Identify which cell holds the provided text, then report its (x, y) central coordinate. 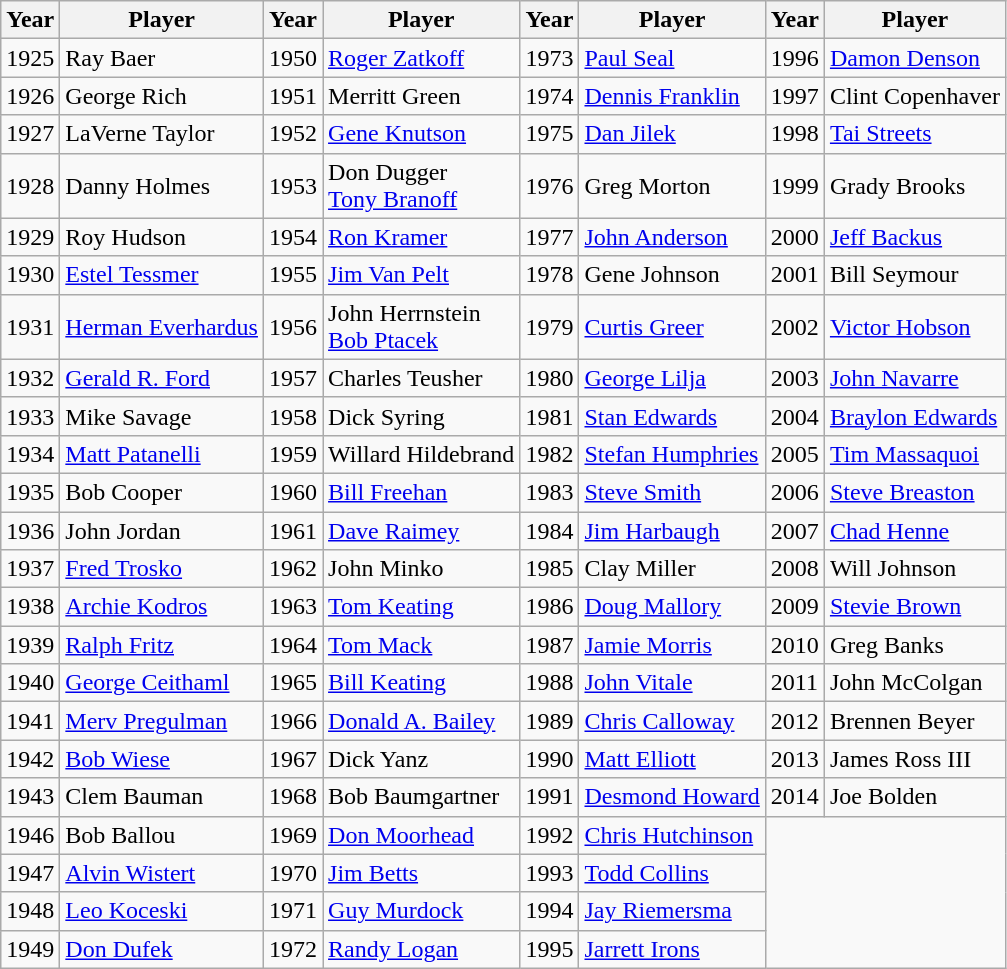
Todd Collins (672, 873)
Ron Kramer (422, 237)
Clay Miller (672, 569)
George Rich (162, 96)
Merv Pregulman (162, 721)
1995 (550, 949)
Roger Zatkoff (422, 58)
Curtis Greer (672, 326)
Willard Hildebrand (422, 454)
2009 (794, 607)
Charles Teusher (422, 378)
1955 (292, 275)
1991 (550, 797)
Jay Riemersma (672, 911)
1989 (550, 721)
Dick Syring (422, 416)
1993 (550, 873)
1957 (292, 378)
Doug Mallory (672, 607)
Matt Elliott (672, 759)
1963 (292, 607)
2003 (794, 378)
Alvin Wistert (162, 873)
1954 (292, 237)
Stevie Brown (914, 607)
1950 (292, 58)
Herman Everhardus (162, 326)
1988 (550, 683)
2013 (794, 759)
1964 (292, 645)
1948 (30, 911)
1983 (550, 492)
John McColgan (914, 683)
1946 (30, 835)
1997 (794, 96)
1925 (30, 58)
Bill Freehan (422, 492)
1931 (30, 326)
Greg Banks (914, 645)
George Lilja (672, 378)
2000 (794, 237)
Desmond Howard (672, 797)
Brennen Beyer (914, 721)
1952 (292, 134)
Tom Keating (422, 607)
1972 (292, 949)
LaVerne Taylor (162, 134)
Gerald R. Ford (162, 378)
Joe Bolden (914, 797)
1930 (30, 275)
George Ceithaml (162, 683)
Clem Bauman (162, 797)
1942 (30, 759)
1947 (30, 873)
Roy Hudson (162, 237)
Leo Koceski (162, 911)
Greg Morton (672, 186)
1932 (30, 378)
2006 (794, 492)
1934 (30, 454)
1962 (292, 569)
1976 (550, 186)
Clint Copenhaver (914, 96)
Tai Streets (914, 134)
Paul Seal (672, 58)
Chad Henne (914, 531)
1987 (550, 645)
Randy Logan (422, 949)
Guy Murdock (422, 911)
Gene Knutson (422, 134)
1966 (292, 721)
1958 (292, 416)
1953 (292, 186)
Dennis Franklin (672, 96)
1981 (550, 416)
John Anderson (672, 237)
Bob Wiese (162, 759)
Steve Breaston (914, 492)
Damon Denson (914, 58)
1929 (30, 237)
2014 (794, 797)
2001 (794, 275)
2004 (794, 416)
1960 (292, 492)
John Minko (422, 569)
1986 (550, 607)
1926 (30, 96)
1982 (550, 454)
Chris Hutchinson (672, 835)
1996 (794, 58)
1992 (550, 835)
2005 (794, 454)
1994 (550, 911)
2012 (794, 721)
Matt Patanelli (162, 454)
1973 (550, 58)
Bob Ballou (162, 835)
Don DuggerTony Branoff (422, 186)
John Vitale (672, 683)
1939 (30, 645)
Tim Massaquoi (914, 454)
1936 (30, 531)
John Jordan (162, 531)
Jarrett Irons (672, 949)
1933 (30, 416)
2010 (794, 645)
Jim Betts (422, 873)
1965 (292, 683)
1977 (550, 237)
1975 (550, 134)
1927 (30, 134)
Merritt Green (422, 96)
Ray Baer (162, 58)
Archie Kodros (162, 607)
1980 (550, 378)
1998 (794, 134)
1959 (292, 454)
1974 (550, 96)
1985 (550, 569)
1990 (550, 759)
2008 (794, 569)
Victor Hobson (914, 326)
Stan Edwards (672, 416)
James Ross III (914, 759)
John Navarre (914, 378)
1956 (292, 326)
Bob Cooper (162, 492)
Mike Savage (162, 416)
Dave Raimey (422, 531)
1938 (30, 607)
Chris Calloway (672, 721)
2007 (794, 531)
1969 (292, 835)
1940 (30, 683)
Danny Holmes (162, 186)
Jim Harbaugh (672, 531)
Jeff Backus (914, 237)
Bob Baumgartner (422, 797)
1968 (292, 797)
2002 (794, 326)
Gene Johnson (672, 275)
Dan Jilek (672, 134)
Will Johnson (914, 569)
1961 (292, 531)
Estel Tessmer (162, 275)
1928 (30, 186)
1979 (550, 326)
1971 (292, 911)
1949 (30, 949)
1984 (550, 531)
2011 (794, 683)
Stefan Humphries (672, 454)
1937 (30, 569)
Braylon Edwards (914, 416)
Steve Smith (672, 492)
1970 (292, 873)
Jamie Morris (672, 645)
Don Dufek (162, 949)
1943 (30, 797)
1951 (292, 96)
1935 (30, 492)
John HerrnsteinBob Ptacek (422, 326)
1978 (550, 275)
Ralph Fritz (162, 645)
Bill Seymour (914, 275)
1967 (292, 759)
Fred Trosko (162, 569)
Bill Keating (422, 683)
Donald A. Bailey (422, 721)
Dick Yanz (422, 759)
Jim Van Pelt (422, 275)
Grady Brooks (914, 186)
Tom Mack (422, 645)
1941 (30, 721)
Don Moorhead (422, 835)
1999 (794, 186)
